Output the [X, Y] coordinate of the center of the cell containing the given text.  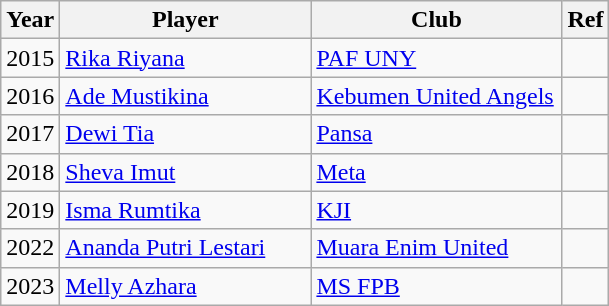
Year [30, 20]
Ade Mustikina [186, 96]
Meta [436, 172]
Player [186, 20]
2022 [30, 248]
Kebumen United Angels [436, 96]
2015 [30, 58]
Dewi Tia [186, 134]
Rika Riyana [186, 58]
Ananda Putri Lestari [186, 248]
2016 [30, 96]
Sheva Imut [186, 172]
Ref [586, 20]
2023 [30, 286]
2018 [30, 172]
KJI [436, 210]
2019 [30, 210]
Muara Enim United [436, 248]
PAF UNY [436, 58]
Club [436, 20]
MS FPB [436, 286]
Melly Azhara [186, 286]
Pansa [436, 134]
Isma Rumtika [186, 210]
2017 [30, 134]
